Pinpoint the cell where the given text exists, returning its (x, y) midpoint coordinate. 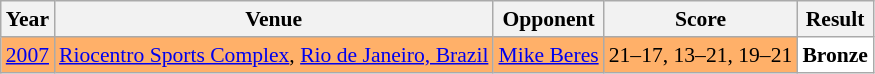
Result (835, 19)
2007 (28, 55)
Mike Beres (548, 55)
21–17, 13–21, 19–21 (701, 55)
Opponent (548, 19)
Year (28, 19)
Riocentro Sports Complex, Rio de Janeiro, Brazil (274, 55)
Bronze (835, 55)
Score (701, 19)
Venue (274, 19)
